Capture the cell that displays the provided text and extract its (X, Y) central coordinate. 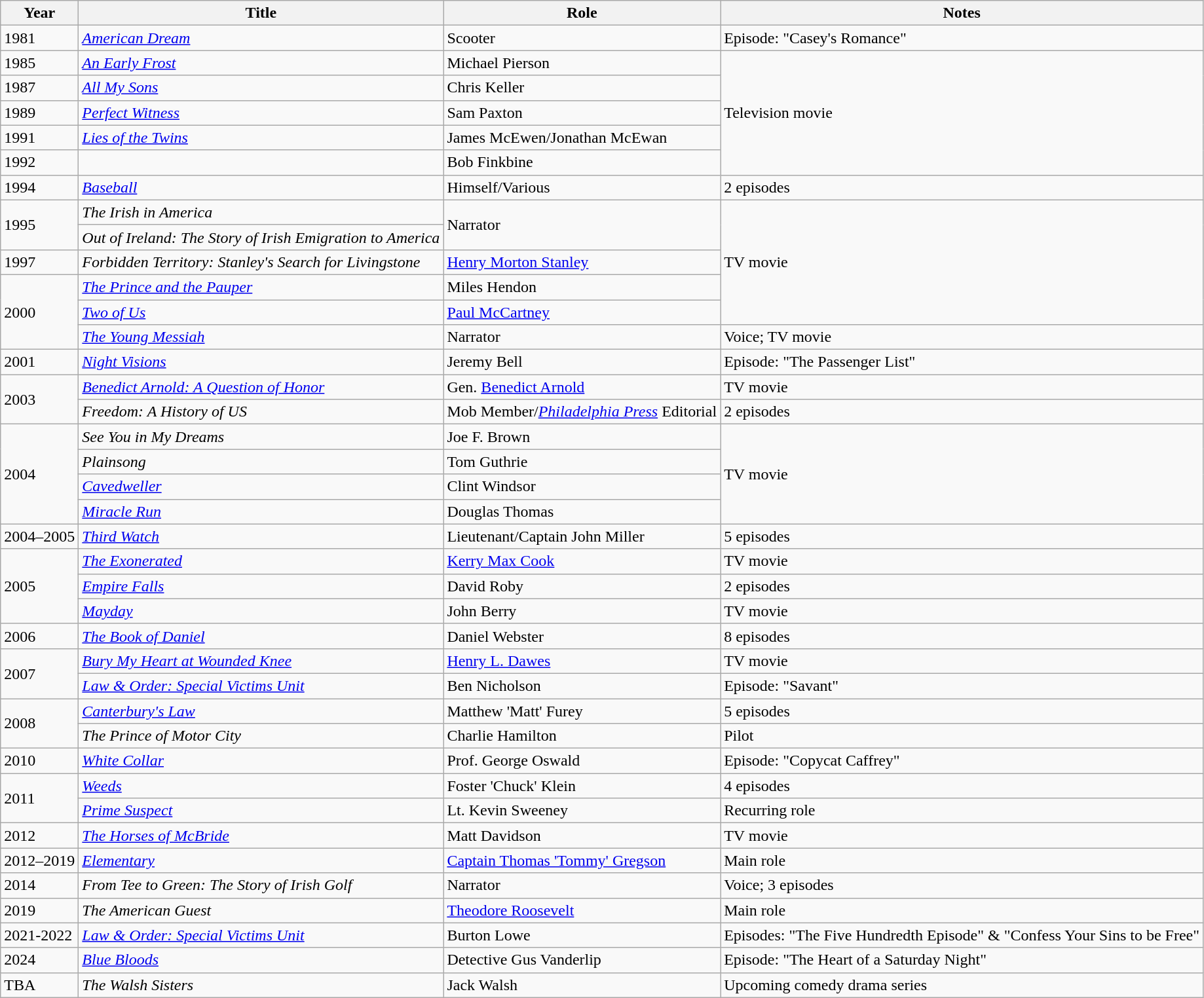
2007 (39, 673)
2021-2022 (39, 935)
Bob Finkbine (582, 162)
The American Guest (261, 910)
Prof. George Oswald (582, 761)
Episode: "The Passenger List" (962, 362)
Foster 'Chuck' Klein (582, 786)
Paul McCartney (582, 312)
Chris Keller (582, 88)
Voice; TV movie (962, 337)
Kerry Max Cook (582, 561)
2005 (39, 586)
Third Watch (261, 536)
2004 (39, 474)
Night Visions (261, 362)
An Early Frost (261, 63)
David Roby (582, 586)
Clint Windsor (582, 487)
2010 (39, 761)
Michael Pierson (582, 63)
4 episodes (962, 786)
Role (582, 13)
Burton Lowe (582, 935)
James McEwen/Jonathan McEwan (582, 138)
2001 (39, 362)
Daniel Webster (582, 636)
Episode: "Copycat Caffrey" (962, 761)
Bury My Heart at Wounded Knee (261, 661)
Forbidden Territory: Stanley's Search for Livingstone (261, 262)
Two of Us (261, 312)
2012 (39, 836)
Freedom: A History of US (261, 412)
2014 (39, 885)
Voice; 3 episodes (962, 885)
2012–2019 (39, 860)
2003 (39, 399)
Henry Morton Stanley (582, 262)
Tom Guthrie (582, 462)
The Walsh Sisters (261, 985)
2024 (39, 960)
2006 (39, 636)
Blue Bloods (261, 960)
Perfect Witness (261, 113)
Lieutenant/Captain John Miller (582, 536)
From Tee to Green: The Story of Irish Golf (261, 885)
Captain Thomas 'Tommy' Gregson (582, 860)
Matt Davidson (582, 836)
Mob Member/Philadelphia Press Editorial (582, 412)
2019 (39, 910)
Episode: "The Heart of a Saturday Night" (962, 960)
Television movie (962, 113)
American Dream (261, 38)
Canterbury's Law (261, 711)
1981 (39, 38)
Miracle Run (261, 511)
Elementary (261, 860)
Matthew 'Matt' Furey (582, 711)
Episodes: "The Five Hundredth Episode" & "Confess Your Sins to be Free" (962, 935)
Lies of the Twins (261, 138)
White Collar (261, 761)
Mayday (261, 611)
2000 (39, 312)
8 episodes (962, 636)
The Irish in America (261, 212)
Baseball (261, 187)
2008 (39, 723)
1997 (39, 262)
Charlie Hamilton (582, 736)
Notes (962, 13)
John Berry (582, 611)
1995 (39, 225)
Recurring role (962, 811)
TBA (39, 985)
Scooter (582, 38)
1991 (39, 138)
Himself/Various (582, 187)
Year (39, 13)
Plainsong (261, 462)
Out of Ireland: The Story of Irish Emigration to America (261, 237)
Detective Gus Vanderlip (582, 960)
The Young Messiah (261, 337)
Weeds (261, 786)
Upcoming comedy drama series (962, 985)
Cavedweller (261, 487)
Miles Hendon (582, 287)
Episode: "Casey's Romance" (962, 38)
Empire Falls (261, 586)
1985 (39, 63)
1992 (39, 162)
The Prince of Motor City (261, 736)
Theodore Roosevelt (582, 910)
Sam Paxton (582, 113)
All My Sons (261, 88)
Jeremy Bell (582, 362)
The Prince and the Pauper (261, 287)
The Book of Daniel (261, 636)
See You in My Dreams (261, 437)
Ben Nicholson (582, 686)
1987 (39, 88)
Prime Suspect (261, 811)
Title (261, 13)
Gen. Benedict Arnold (582, 387)
Douglas Thomas (582, 511)
2011 (39, 798)
1989 (39, 113)
Joe F. Brown (582, 437)
2004–2005 (39, 536)
Episode: "Savant" (962, 686)
The Exonerated (261, 561)
Lt. Kevin Sweeney (582, 811)
Pilot (962, 736)
The Horses of McBride (261, 836)
Benedict Arnold: A Question of Honor (261, 387)
Jack Walsh (582, 985)
Henry L. Dawes (582, 661)
1994 (39, 187)
